Detect which cell encompasses the target text, then output its (X, Y) center coordinate. 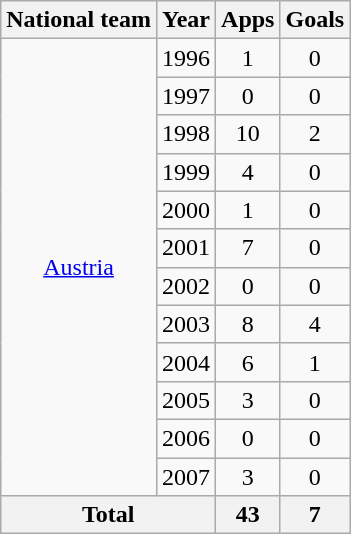
6 (248, 362)
2006 (186, 438)
1998 (186, 134)
2007 (186, 477)
43 (248, 515)
2003 (186, 324)
10 (248, 134)
National team (79, 20)
8 (248, 324)
Apps (248, 20)
Total (108, 515)
2002 (186, 286)
2000 (186, 210)
2001 (186, 248)
2004 (186, 362)
Year (186, 20)
2 (315, 134)
1999 (186, 172)
1996 (186, 58)
1997 (186, 96)
2005 (186, 400)
Austria (79, 268)
Goals (315, 20)
